For the text-containing cell, return its midpoint in [x, y] coordinate format. 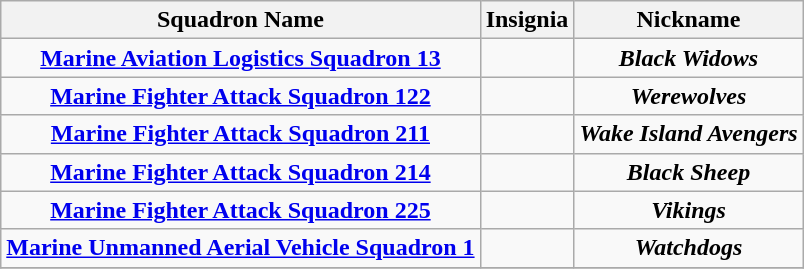
Squadron Name [240, 20]
Werewolves [688, 96]
Vikings [688, 210]
Insignia [527, 20]
Marine Fighter Attack Squadron 211 [240, 134]
Marine Fighter Attack Squadron 225 [240, 210]
Marine Fighter Attack Squadron 214 [240, 172]
Black Sheep [688, 172]
Black Widows [688, 58]
Marine Unmanned Aerial Vehicle Squadron 1 [240, 248]
Marine Aviation Logistics Squadron 13 [240, 58]
Watchdogs [688, 248]
Nickname [688, 20]
Wake Island Avengers [688, 134]
Marine Fighter Attack Squadron 122 [240, 96]
